Return the [X, Y] coordinate for the center point of the cell that contains the specified text.  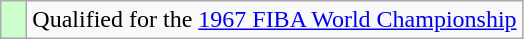
Qualified for the 1967 FIBA World Championship [274, 20]
